Locate the cell with the specified text and output its [x, y] center coordinate. 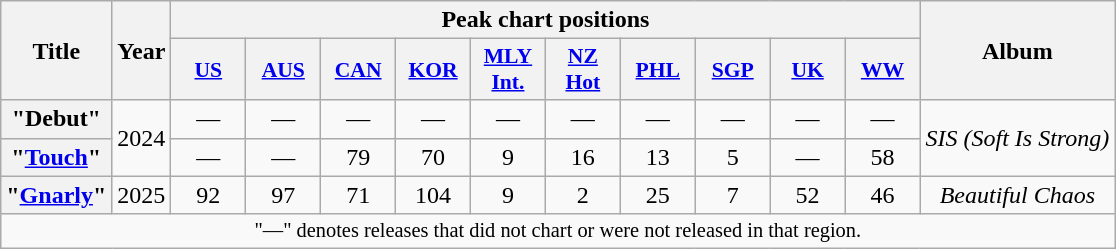
CAN [358, 70]
PHL [658, 70]
Year [142, 50]
Title [56, 50]
46 [882, 195]
SGP [732, 70]
2 [582, 195]
WW [882, 70]
25 [658, 195]
AUS [284, 70]
UK [808, 70]
Album [1018, 50]
97 [284, 195]
92 [208, 195]
Beautiful Chaos [1018, 195]
16 [582, 157]
"Debut" [56, 119]
79 [358, 157]
"—" denotes releases that did not chart or were not released in that region. [558, 231]
NZHot [582, 70]
70 [434, 157]
2025 [142, 195]
"Gnarly" [56, 195]
52 [808, 195]
104 [434, 195]
2024 [142, 138]
KOR [434, 70]
13 [658, 157]
MLYInt. [508, 70]
SIS (Soft Is Strong) [1018, 138]
"Touch" [56, 157]
Peak chart positions [546, 20]
7 [732, 195]
US [208, 70]
5 [732, 157]
71 [358, 195]
58 [882, 157]
